Return the [X, Y] coordinate for the center point of the cell that contains the specified text.  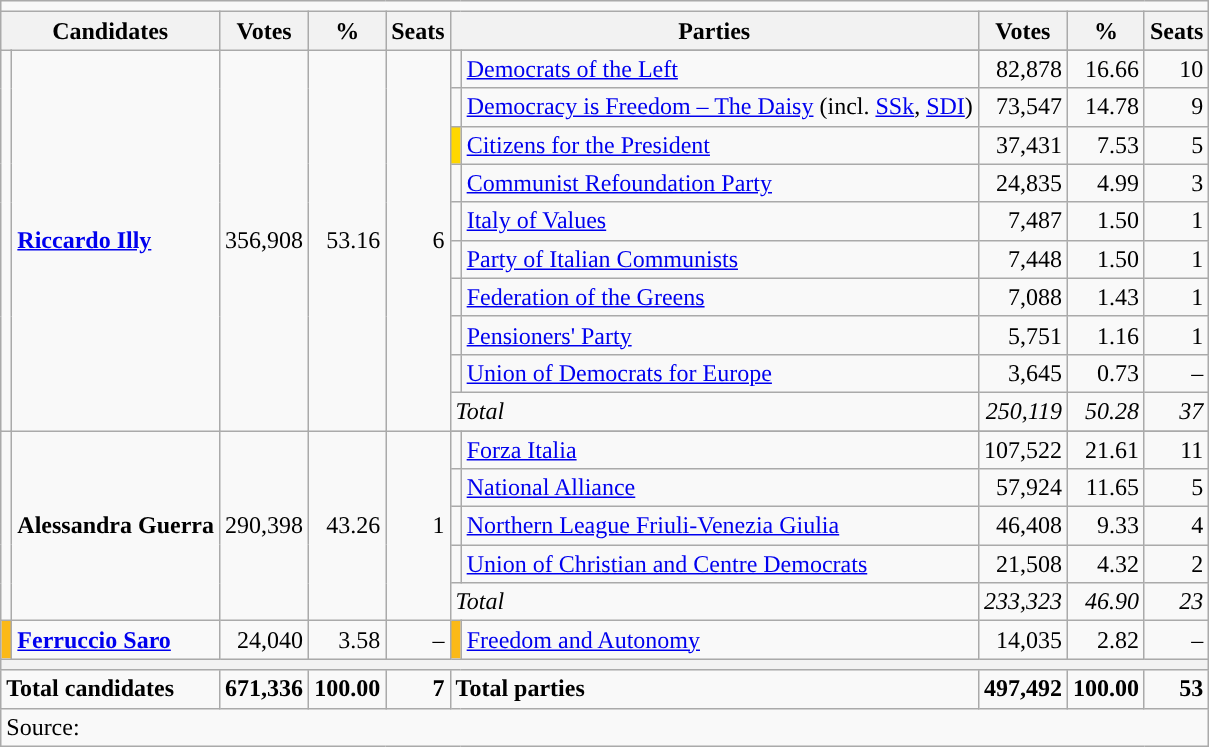
11.65 [1106, 488]
1.16 [1106, 335]
Democracy is Freedom – The Daisy (incl. SSk, SDI) [720, 107]
Riccardo Illy [116, 240]
3 [1176, 183]
57,924 [1022, 488]
46.90 [1106, 602]
43.26 [348, 525]
233,323 [1022, 602]
0.73 [1106, 373]
Federation of the Greens [720, 297]
37 [1176, 411]
21,508 [1022, 564]
14,035 [1022, 640]
7.53 [1106, 145]
9 [1176, 107]
Ferruccio Saro [116, 640]
23 [1176, 602]
7 [418, 689]
73,547 [1022, 107]
6 [418, 240]
Union of Christian and Centre Democrats [720, 564]
37,431 [1022, 145]
3,645 [1022, 373]
Candidates [110, 31]
Alessandra Guerra [116, 525]
Source: [605, 727]
53.16 [348, 240]
4.32 [1106, 564]
Northern League Friuli-Venezia Giulia [720, 526]
Forza Italia [720, 449]
Italy of Values [720, 221]
3.58 [348, 640]
50.28 [1106, 411]
290,398 [264, 525]
46,408 [1022, 526]
14.78 [1106, 107]
4.99 [1106, 183]
7,487 [1022, 221]
11 [1176, 449]
Party of Italian Communists [720, 259]
250,119 [1022, 411]
Union of Democrats for Europe [720, 373]
497,492 [1022, 689]
10 [1176, 69]
7,448 [1022, 259]
Pensioners' Party [720, 335]
53 [1176, 689]
Parties [714, 31]
Communist Refoundation Party [720, 183]
107,522 [1022, 449]
21.61 [1106, 449]
Total candidates [110, 689]
Citizens for the President [720, 145]
1.43 [1106, 297]
24,835 [1022, 183]
356,908 [264, 240]
5,751 [1022, 335]
2.82 [1106, 640]
82,878 [1022, 69]
9.33 [1106, 526]
National Alliance [720, 488]
Democrats of the Left [720, 69]
Total parties [714, 689]
Freedom and Autonomy [720, 640]
16.66 [1106, 69]
671,336 [264, 689]
4 [1176, 526]
7,088 [1022, 297]
2 [1176, 564]
24,040 [264, 640]
